Search for the cell housing the specified text and yield its [X, Y] center coordinate. 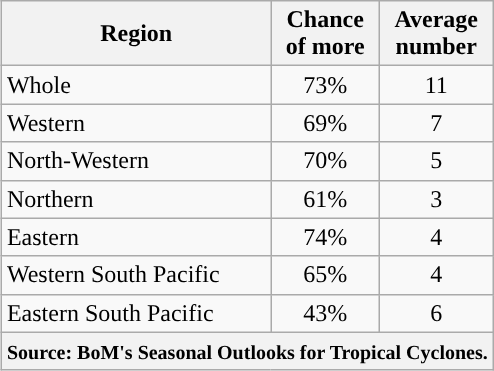
43% [325, 313]
5 [436, 161]
61% [325, 199]
Averagenumber [436, 34]
11 [436, 85]
3 [436, 199]
Western South Pacific [136, 275]
73% [325, 85]
Eastern [136, 237]
Source: BoM's Seasonal Outlooks for Tropical Cyclones. [247, 351]
6 [436, 313]
69% [325, 123]
Region [136, 34]
Eastern South Pacific [136, 313]
Chanceof more [325, 34]
70% [325, 161]
Western [136, 123]
74% [325, 237]
Northern [136, 199]
Whole [136, 85]
7 [436, 123]
North-Western [136, 161]
65% [325, 275]
